Scan for the cell matching the given text and deliver its (X, Y) coordinate at center. 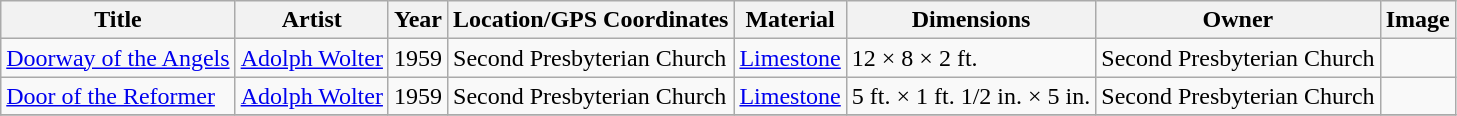
Door of the Reformer (118, 96)
Dimensions (970, 20)
5 ft. × 1 ft. 1/2 in. × 5 in. (970, 96)
Title (118, 20)
Location/GPS Coordinates (591, 20)
Year (418, 20)
Doorway of the Angels (118, 58)
Owner (1238, 20)
Image (1418, 20)
Material (790, 20)
Artist (312, 20)
12 × 8 × 2 ft. (970, 58)
